Find where the given text appears and provide that cell's center as (x, y) coordinate. 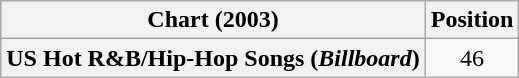
46 (472, 58)
Chart (2003) (213, 20)
Position (472, 20)
US Hot R&B/Hip-Hop Songs (Billboard) (213, 58)
